Search for the cell housing the specified text and yield its [X, Y] center coordinate. 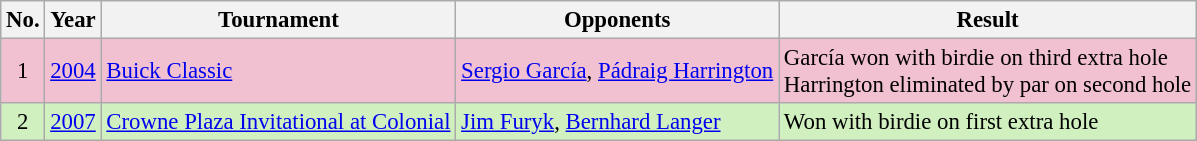
2 [23, 122]
García won with birdie on third extra holeHarrington eliminated by par on second hole [988, 72]
Sergio García, Pádraig Harrington [618, 72]
Year [73, 20]
2004 [73, 72]
Tournament [278, 20]
2007 [73, 122]
Result [988, 20]
No. [23, 20]
Buick Classic [278, 72]
Crowne Plaza Invitational at Colonial [278, 122]
Opponents [618, 20]
1 [23, 72]
Jim Furyk, Bernhard Langer [618, 122]
Won with birdie on first extra hole [988, 122]
